Pinpoint the cell where the given text exists, returning its (X, Y) midpoint coordinate. 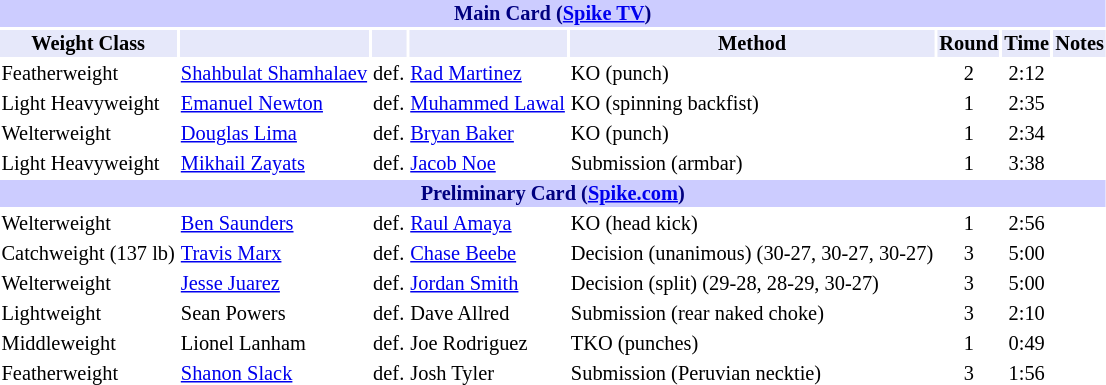
2:12 (1027, 74)
Muhammed Lawal (488, 104)
KO (spinning backfist) (752, 104)
Notes (1080, 44)
2:35 (1027, 104)
Time (1027, 44)
Preliminary Card (Spike.com) (552, 194)
Method (752, 44)
2:34 (1027, 134)
Jordan Smith (488, 284)
2:10 (1027, 314)
2:56 (1027, 224)
Round (969, 44)
Lightweight (88, 314)
Catchweight (137 lb) (88, 254)
Chase Beebe (488, 254)
Submission (armbar) (752, 164)
Joe Rodriguez (488, 344)
Douglas Lima (274, 134)
Bryan Baker (488, 134)
KO (head kick) (752, 224)
3:38 (1027, 164)
Dave Allred (488, 314)
Main Card (Spike TV) (552, 14)
Raul Amaya (488, 224)
Weight Class (88, 44)
Rad Martinez (488, 74)
Travis Marx (274, 254)
Featherweight (88, 74)
Decision (unanimous) (30-27, 30-27, 30-27) (752, 254)
0:49 (1027, 344)
Emanuel Newton (274, 104)
Mikhail Zayats (274, 164)
Submission (rear naked choke) (752, 314)
TKO (punches) (752, 344)
Shahbulat Shamhalaev (274, 74)
Ben Saunders (274, 224)
Jesse Juarez (274, 284)
Sean Powers (274, 314)
Decision (split) (29-28, 28-29, 30-27) (752, 284)
Middleweight (88, 344)
Lionel Lanham (274, 344)
2 (969, 74)
Jacob Noe (488, 164)
